For the text-containing cell, return its midpoint in (X, Y) coordinate format. 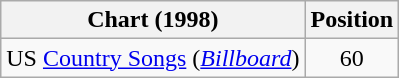
60 (352, 58)
Chart (1998) (153, 20)
US Country Songs (Billboard) (153, 58)
Position (352, 20)
